Pinpoint the cell where the given text exists, returning its [x, y] midpoint coordinate. 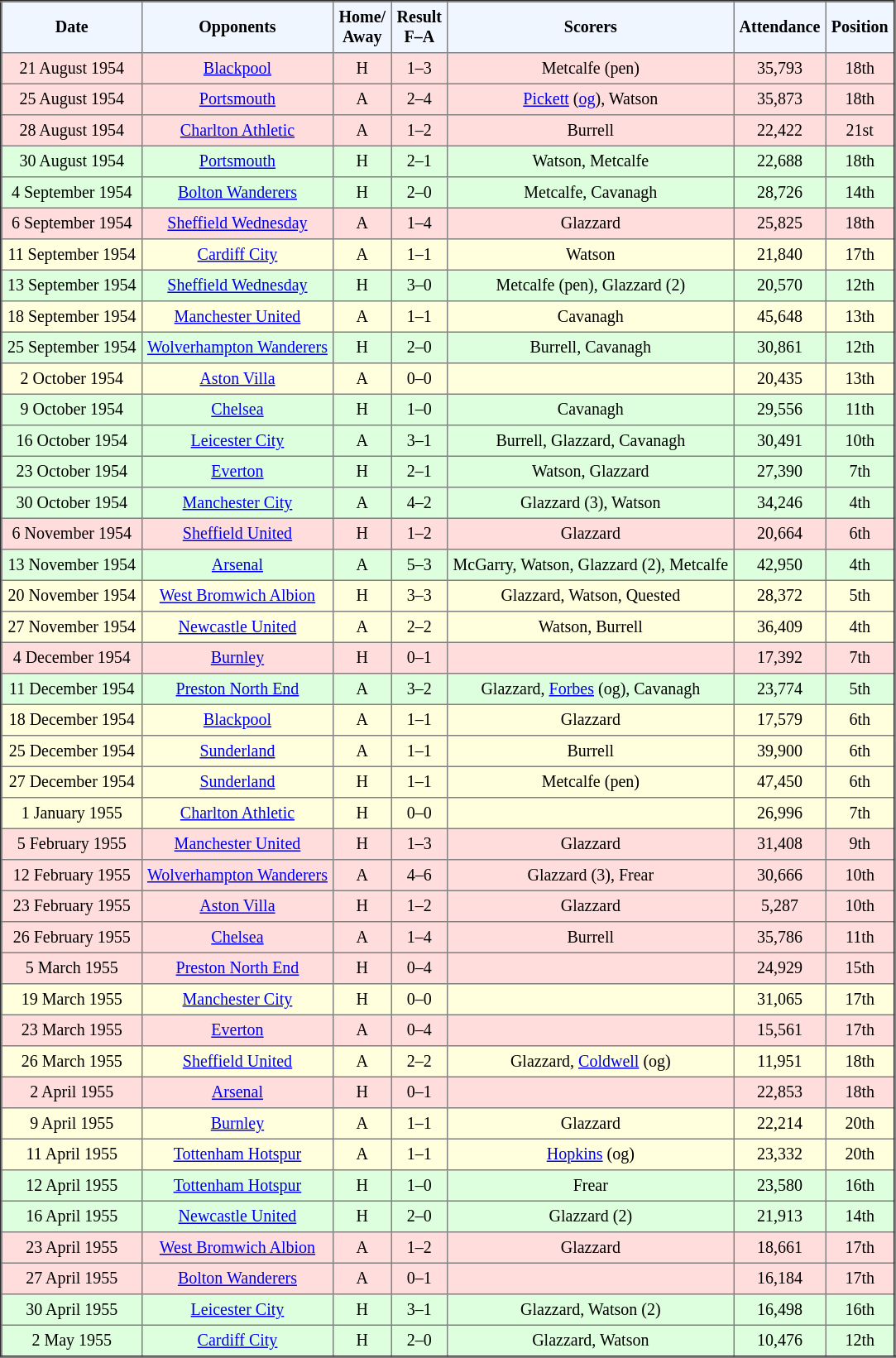
11 December 1954 [72, 689]
23 April 1955 [72, 1248]
11,951 [779, 1062]
27,390 [779, 472]
35,786 [779, 938]
25,825 [779, 223]
25 August 1954 [72, 99]
17,392 [779, 658]
24,929 [779, 968]
34,246 [779, 503]
13 September 1954 [72, 286]
21,913 [779, 1216]
2 April 1955 [72, 1092]
6 November 1954 [72, 534]
16 October 1954 [72, 441]
Metcalfe, Cavanagh [591, 193]
25 September 1954 [72, 348]
Home/Away [362, 27]
Burrell, Cavanagh [591, 348]
5 February 1955 [72, 844]
19 March 1955 [72, 1000]
Glazzard, Watson (2) [591, 1310]
12 April 1955 [72, 1186]
11 September 1954 [72, 255]
26 February 1955 [72, 938]
9th [860, 844]
15,561 [779, 1030]
16,498 [779, 1310]
27 November 1954 [72, 627]
Glazzard, Watson, Quested [591, 596]
5 March 1955 [72, 968]
Watson, Metcalfe [591, 161]
45,648 [779, 317]
ResultF–A [419, 27]
20 November 1954 [72, 596]
26 March 1955 [72, 1062]
6 September 1954 [72, 223]
Pickett (og), Watson [591, 99]
4–6 [419, 876]
30,666 [779, 876]
35,793 [779, 69]
30 August 1954 [72, 161]
Hopkins (og) [591, 1154]
20,664 [779, 534]
2 May 1955 [72, 1341]
20,435 [779, 379]
10,476 [779, 1341]
27 December 1954 [72, 782]
31,065 [779, 1000]
22,688 [779, 161]
21,840 [779, 255]
Glazzard, Coldwell (og) [591, 1062]
23 October 1954 [72, 472]
Glazzard, Watson [591, 1341]
25 December 1954 [72, 751]
21 August 1954 [72, 69]
30 April 1955 [72, 1310]
3–2 [419, 689]
42,950 [779, 565]
4–2 [419, 503]
Watson [591, 255]
Glazzard (3), Frear [591, 876]
12 February 1955 [72, 876]
3–3 [419, 596]
30,861 [779, 348]
Metcalfe (pen), Glazzard (2) [591, 286]
Watson, Glazzard [591, 472]
47,450 [779, 782]
5,287 [779, 906]
22,214 [779, 1124]
18 December 1954 [72, 720]
23,580 [779, 1186]
28 August 1954 [72, 131]
11 April 1955 [72, 1154]
2–4 [419, 99]
1 January 1955 [72, 813]
22,422 [779, 131]
3–0 [419, 286]
21st [860, 131]
17,579 [779, 720]
20,570 [779, 286]
23 March 1955 [72, 1030]
McGarry, Watson, Glazzard (2), Metcalfe [591, 565]
Position [860, 27]
Glazzard (3), Watson [591, 503]
15th [860, 968]
18,661 [779, 1248]
28,372 [779, 596]
30,491 [779, 441]
27 April 1955 [72, 1279]
31,408 [779, 844]
16 April 1955 [72, 1216]
23,774 [779, 689]
Scorers [591, 27]
2 October 1954 [72, 379]
9 April 1955 [72, 1124]
Glazzard, Forbes (og), Cavanagh [591, 689]
4 September 1954 [72, 193]
Burrell, Glazzard, Cavanagh [591, 441]
23 February 1955 [72, 906]
29,556 [779, 410]
23,332 [779, 1154]
Date [72, 27]
Glazzard (2) [591, 1216]
Attendance [779, 27]
Watson, Burrell [591, 627]
5–3 [419, 565]
16,184 [779, 1279]
Frear [591, 1186]
26,996 [779, 813]
30 October 1954 [72, 503]
39,900 [779, 751]
22,853 [779, 1092]
35,873 [779, 99]
28,726 [779, 193]
13 November 1954 [72, 565]
9 October 1954 [72, 410]
18 September 1954 [72, 317]
36,409 [779, 627]
4 December 1954 [72, 658]
Opponents [237, 27]
